Pinpoint the cell where the given text exists, returning its [x, y] midpoint coordinate. 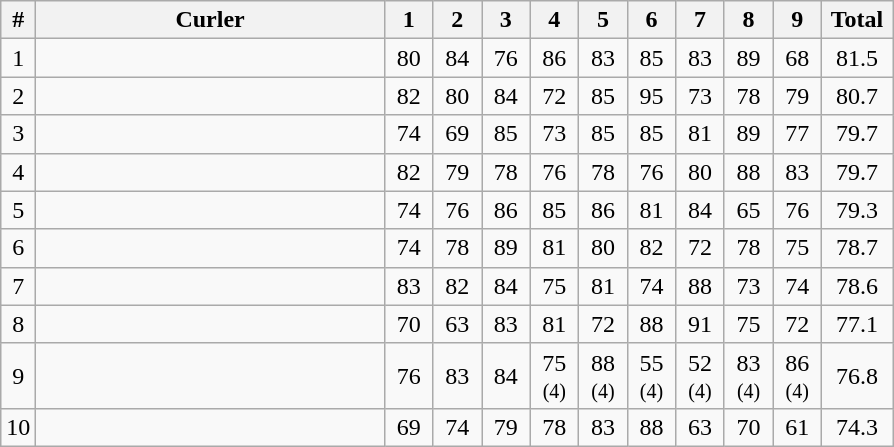
91 [700, 324]
61 [798, 427]
Curler [210, 20]
83 (4) [748, 376]
81.5 [856, 58]
52 (4) [700, 376]
78.7 [856, 248]
79.3 [856, 210]
# [18, 20]
75 (4) [554, 376]
55 (4) [652, 376]
10 [18, 427]
77 [798, 134]
Total [856, 20]
77.1 [856, 324]
78.6 [856, 286]
95 [652, 96]
74.3 [856, 427]
86 (4) [798, 376]
65 [748, 210]
76.8 [856, 376]
68 [798, 58]
88 (4) [604, 376]
80.7 [856, 96]
